Capture the cell that displays the provided text and extract its [x, y] central coordinate. 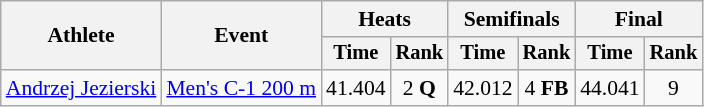
9 [674, 88]
Semifinals [512, 19]
Men's C-1 200 m [241, 88]
Andrzej Jezierski [82, 88]
4 FB [547, 88]
42.012 [482, 88]
41.404 [356, 88]
Event [241, 36]
44.041 [610, 88]
Heats [384, 19]
2 Q [420, 88]
Final [638, 19]
Athlete [82, 36]
